Find where the given text appears and provide that cell's center as [x, y] coordinate. 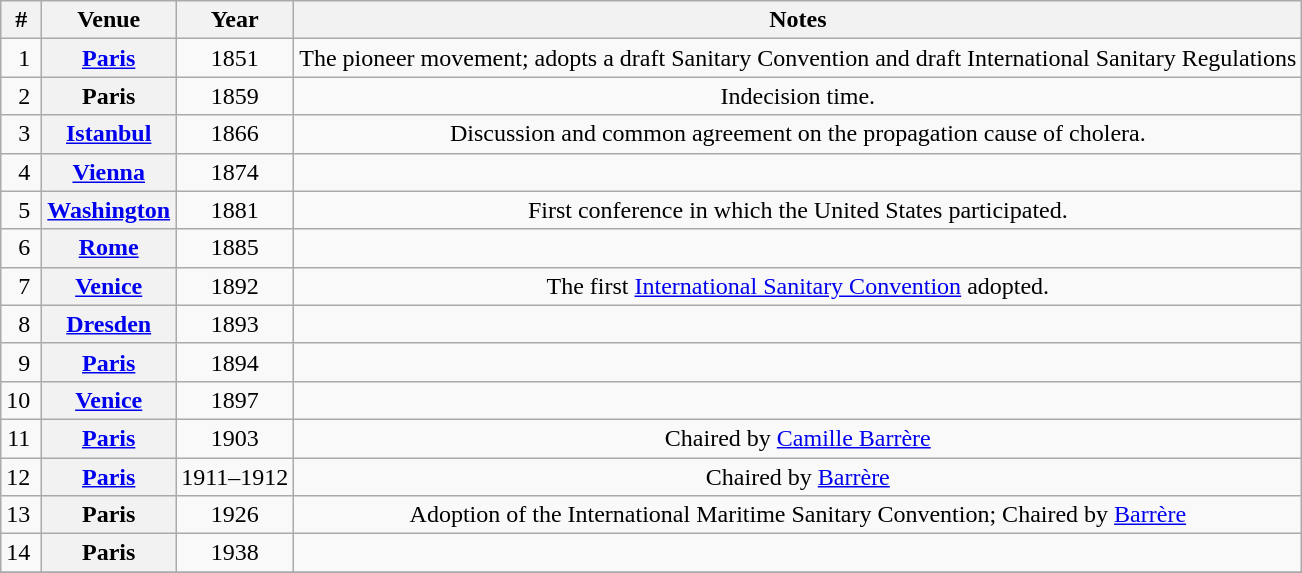
9 [22, 362]
The pioneer movement; adopts a draft Sanitary Convention and draft International Sanitary Regulations [798, 58]
1911–1912 [235, 477]
13 [22, 515]
Washington [109, 210]
Dresden [109, 324]
First conference in which the United States participated. [798, 210]
1926 [235, 515]
12 [22, 477]
Vienna [109, 172]
The first International Sanitary Convention adopted. [798, 286]
7 [22, 286]
6 [22, 248]
4 [22, 172]
# [22, 20]
Discussion and common agreement on the propagation cause of cholera. [798, 134]
1859 [235, 96]
2 [22, 96]
Istanbul [109, 134]
Rome [109, 248]
1874 [235, 172]
1885 [235, 248]
3 [22, 134]
1897 [235, 400]
1893 [235, 324]
1892 [235, 286]
Chaired by Barrère [798, 477]
1866 [235, 134]
Chaired by Camille Barrère [798, 438]
1 [22, 58]
8 [22, 324]
11 [22, 438]
1851 [235, 58]
5 [22, 210]
Adoption of the International Maritime Sanitary Convention; Chaired by Barrère [798, 515]
1938 [235, 553]
1894 [235, 362]
Indecision time. [798, 96]
Year [235, 20]
Notes [798, 20]
10 [22, 400]
1881 [235, 210]
Venue [109, 20]
1903 [235, 438]
14 [22, 553]
